Locate the cell with the specified text and output its [x, y] center coordinate. 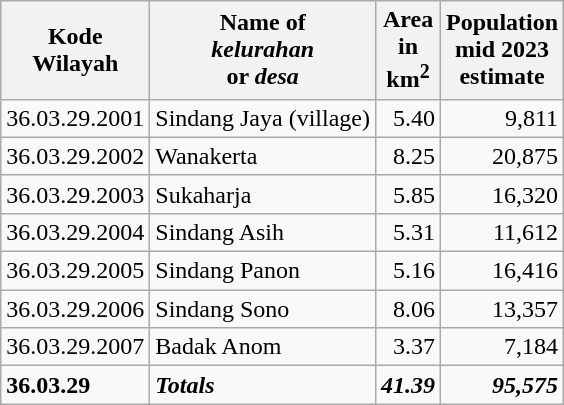
Sukaharja [263, 194]
Populationmid 2023estimate [502, 50]
13,357 [502, 309]
3.37 [408, 347]
Kode Wilayah [76, 50]
36.03.29.2001 [76, 118]
9,811 [502, 118]
Wanakerta [263, 156]
8.25 [408, 156]
36.03.29.2007 [76, 347]
36.03.29.2005 [76, 271]
20,875 [502, 156]
16,416 [502, 271]
5.31 [408, 232]
Sindang Asih [263, 232]
41.39 [408, 385]
Badak Anom [263, 347]
36.03.29.2004 [76, 232]
Totals [263, 385]
16,320 [502, 194]
Sindang Sono [263, 309]
Area in km2 [408, 50]
5.85 [408, 194]
7,184 [502, 347]
36.03.29.2003 [76, 194]
Name of kelurahan or desa [263, 50]
Sindang Panon [263, 271]
36.03.29.2002 [76, 156]
95,575 [502, 385]
Sindang Jaya (village) [263, 118]
8.06 [408, 309]
5.40 [408, 118]
11,612 [502, 232]
5.16 [408, 271]
36.03.29.2006 [76, 309]
36.03.29 [76, 385]
